Return the (x, y) coordinate for the center point of the cell that contains the specified text.  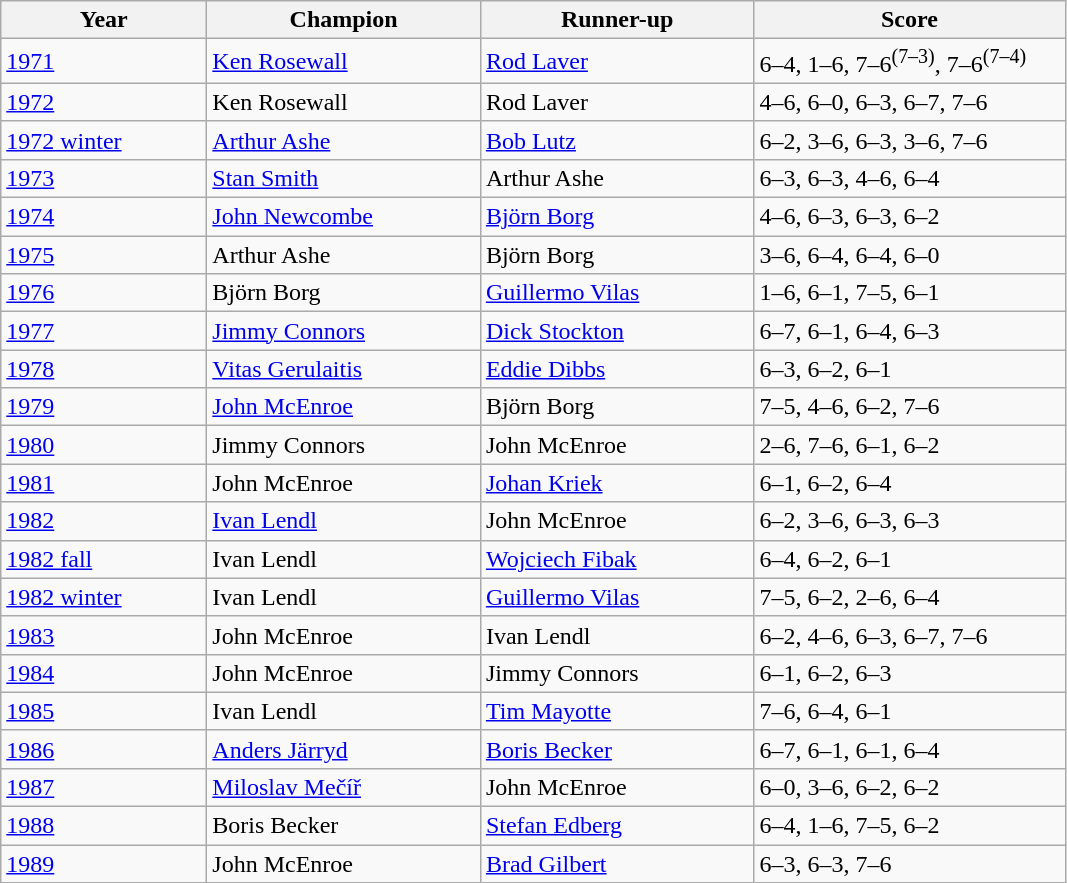
1973 (104, 178)
1971 (104, 62)
Score (910, 20)
John Newcombe (344, 217)
Johan Kriek (617, 483)
7–5, 6–2, 2–6, 6–4 (910, 597)
1982 (104, 521)
1981 (104, 483)
1982 fall (104, 559)
6–7, 6–1, 6–1, 6–4 (910, 749)
6–3, 6–3, 4–6, 6–4 (910, 178)
6–0, 3–6, 6–2, 6–2 (910, 787)
Year (104, 20)
4–6, 6–3, 6–3, 6–2 (910, 217)
6–1, 6–2, 6–3 (910, 673)
1986 (104, 749)
Wojciech Fibak (617, 559)
6–2, 3–6, 6–3, 3–6, 7–6 (910, 140)
1983 (104, 635)
1978 (104, 369)
1–6, 6–1, 7–5, 6–1 (910, 293)
6–3, 6–2, 6–1 (910, 369)
6–7, 6–1, 6–4, 6–3 (910, 331)
Stan Smith (344, 178)
1975 (104, 255)
1977 (104, 331)
6–2, 3–6, 6–3, 6–3 (910, 521)
1972 winter (104, 140)
Stefan Edberg (617, 826)
Champion (344, 20)
1972 (104, 102)
Anders Järryd (344, 749)
1989 (104, 864)
1985 (104, 711)
Dick Stockton (617, 331)
1988 (104, 826)
Vitas Gerulaitis (344, 369)
1982 winter (104, 597)
Brad Gilbert (617, 864)
Eddie Dibbs (617, 369)
6–2, 4–6, 6–3, 6–7, 7–6 (910, 635)
Miloslav Mečíř (344, 787)
6–4, 1–6, 7–5, 6–2 (910, 826)
1979 (104, 407)
4–6, 6–0, 6–3, 6–7, 7–6 (910, 102)
1987 (104, 787)
3–6, 6–4, 6–4, 6–0 (910, 255)
1976 (104, 293)
6–4, 6–2, 6–1 (910, 559)
1980 (104, 445)
6–3, 6–3, 7–6 (910, 864)
6–1, 6–2, 6–4 (910, 483)
Tim Mayotte (617, 711)
1984 (104, 673)
7–6, 6–4, 6–1 (910, 711)
Runner-up (617, 20)
6–4, 1–6, 7–6(7–3), 7–6(7–4) (910, 62)
Bob Lutz (617, 140)
7–5, 4–6, 6–2, 7–6 (910, 407)
1974 (104, 217)
2–6, 7–6, 6–1, 6–2 (910, 445)
